Detect which cell encompasses the target text, then output its [x, y] center coordinate. 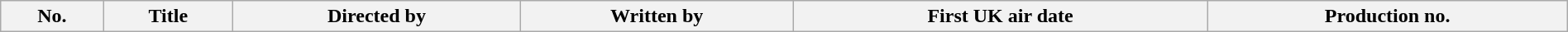
Directed by [377, 16]
First UK air date [1001, 16]
Production no. [1388, 16]
Written by [657, 16]
No. [52, 16]
Title [169, 16]
